Identify which cell holds the provided text, then report its (x, y) central coordinate. 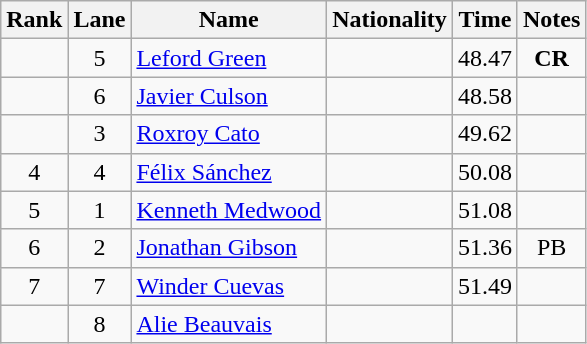
51.08 (484, 210)
51.36 (484, 248)
Nationality (390, 20)
PB (551, 248)
48.58 (484, 96)
49.62 (484, 134)
51.49 (484, 286)
8 (100, 324)
Jonathan Gibson (229, 248)
Notes (551, 20)
48.47 (484, 58)
CR (551, 58)
Rank (34, 20)
Félix Sánchez (229, 172)
Alie Beauvais (229, 324)
3 (100, 134)
Lane (100, 20)
Javier Culson (229, 96)
Winder Cuevas (229, 286)
1 (100, 210)
Time (484, 20)
Leford Green (229, 58)
50.08 (484, 172)
Kenneth Medwood (229, 210)
2 (100, 248)
Roxroy Cato (229, 134)
Name (229, 20)
